Provide the [x, y] coordinate of the cell's center where the given text is located.  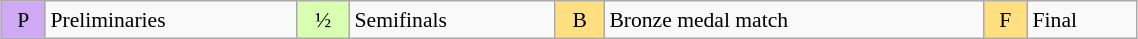
P [23, 20]
½ [324, 20]
Final [1082, 20]
Semifinals [452, 20]
Preliminaries [170, 20]
F [1005, 20]
Bronze medal match [794, 20]
B [580, 20]
